Extract the (x, y) coordinate from the center of the cell holding the provided text.  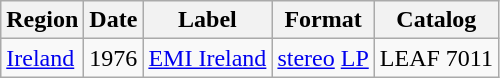
Region (42, 20)
Date (114, 20)
Catalog (436, 20)
1976 (114, 58)
Label (208, 20)
EMI Ireland (208, 58)
Ireland (42, 58)
stereo LP (323, 58)
LEAF 7011 (436, 58)
Format (323, 20)
